Determine the [x, y] coordinate at the center of the cell enclosing the given text.  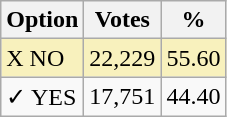
Votes [122, 20]
✓ YES [42, 97]
Option [42, 20]
55.60 [194, 58]
17,751 [122, 97]
X NO [42, 58]
% [194, 20]
22,229 [122, 58]
44.40 [194, 97]
